Identify which cell holds the provided text, then report its (x, y) central coordinate. 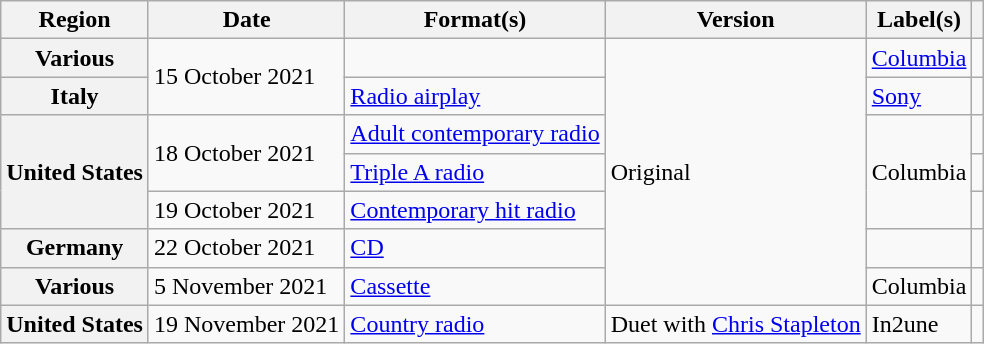
Germany (75, 248)
Adult contemporary radio (475, 134)
15 October 2021 (246, 77)
In2une (919, 324)
5 November 2021 (246, 286)
19 November 2021 (246, 324)
Italy (75, 96)
Format(s) (475, 20)
18 October 2021 (246, 153)
Date (246, 20)
22 October 2021 (246, 248)
Label(s) (919, 20)
Version (736, 20)
Cassette (475, 286)
Original (736, 172)
CD (475, 248)
Region (75, 20)
Sony (919, 96)
Radio airplay (475, 96)
Contemporary hit radio (475, 210)
Country radio (475, 324)
19 October 2021 (246, 210)
Triple A radio (475, 172)
Duet with Chris Stapleton (736, 324)
